Return [X, Y] of the center of cell containing provided text 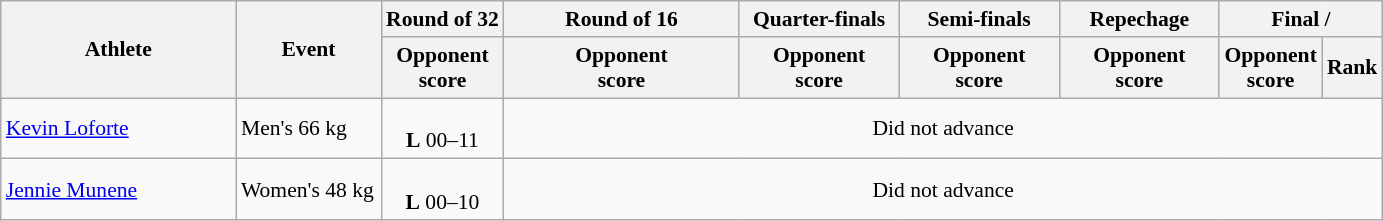
Repechage [1139, 19]
Athlete [118, 50]
Kevin Loforte [118, 128]
Semi-finals [979, 19]
Round of 32 [442, 19]
Men's 66 kg [308, 128]
L 00–10 [442, 190]
Event [308, 50]
Round of 16 [622, 19]
Quarter-finals [819, 19]
Women's 48 kg [308, 190]
L 00–11 [442, 128]
Final / [1300, 19]
Rank [1352, 68]
Jennie Munene [118, 190]
